Detect which cell encompasses the target text, then output its (X, Y) center coordinate. 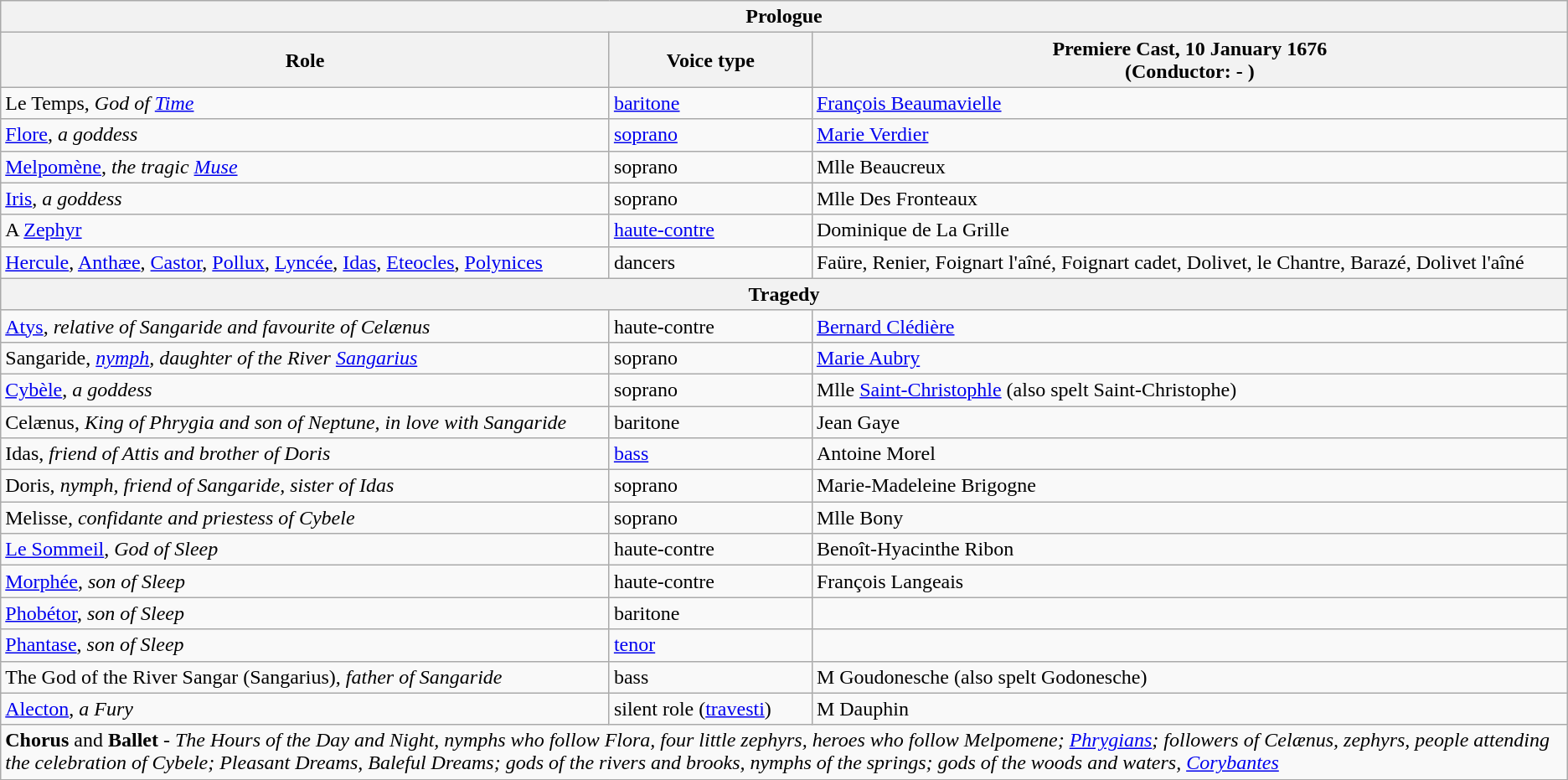
Voice type (710, 60)
Morphée, son of Sleep (305, 581)
Mlle Saint-Christophle (also spelt Saint-Christophe) (1189, 390)
Role (305, 60)
Melpomène, the tragic Muse (305, 167)
Doris, nymph, friend of Sangaride, sister of Idas (305, 486)
Marie-Madeleine Brigogne (1189, 486)
Iris, a goddess (305, 199)
Phobétor, son of Sleep (305, 613)
Phantase, son of Sleep (305, 645)
A Zephyr (305, 230)
Marie Verdier (1189, 135)
Premiere Cast, 10 January 1676(Conductor: - ) (1189, 60)
Antoine Morel (1189, 454)
Mlle Des Fronteaux (1189, 199)
Cybèle, a goddess (305, 390)
Dominique de La Grille (1189, 230)
Bernard Clédière (1189, 326)
Melisse, confidante and priestess of Cybele (305, 518)
M Goudonesche (also spelt Godonesche) (1189, 677)
Sangaride, nymph, daughter of the River Sangarius (305, 358)
dancers (710, 262)
Idas, friend of Attis and brother of Doris (305, 454)
Prologue (784, 17)
Celænus, King of Phrygia and son of Neptune, in love with Sangaride (305, 421)
Flore, a goddess (305, 135)
Hercule, Anthæe, Castor, Pollux, Lyncée, Idas, Eteocles, Polynices (305, 262)
Le Sommeil, God of Sleep (305, 550)
Jean Gaye (1189, 421)
silent role (travesti) (710, 709)
Tragedy (784, 294)
Mlle Bony (1189, 518)
M Dauphin (1189, 709)
Alecton, a Fury (305, 709)
Marie Aubry (1189, 358)
François Beaumavielle (1189, 103)
François Langeais (1189, 581)
tenor (710, 645)
The God of the River Sangar (Sangarius), father of Sangaride (305, 677)
Faüre, Renier, Foignart l'aîné, Foignart cadet, Dolivet, le Chantre, Barazé, Dolivet l'aîné (1189, 262)
Atys, relative of Sangaride and favourite of Celænus (305, 326)
Le Temps, God of Time (305, 103)
Benoît-Hyacinthe Ribon (1189, 550)
Mlle Beaucreux (1189, 167)
